Find where the given text appears and provide that cell's center as (X, Y) coordinate. 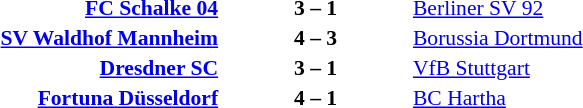
3 – 1 (316, 68)
4 – 3 (316, 38)
